Provide the (X, Y) coordinate of the cell's center where the given text is located.  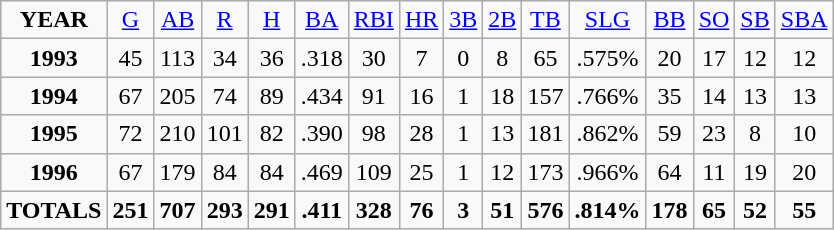
17 (714, 58)
3 (464, 210)
98 (374, 134)
BB (670, 20)
1994 (54, 96)
101 (224, 134)
178 (670, 210)
3B (464, 20)
HR (421, 20)
82 (272, 134)
45 (130, 58)
576 (546, 210)
14 (714, 96)
91 (374, 96)
SO (714, 20)
36 (272, 58)
293 (224, 210)
210 (178, 134)
173 (546, 172)
10 (804, 134)
18 (502, 96)
19 (755, 172)
205 (178, 96)
.766% (608, 96)
55 (804, 210)
0 (464, 58)
1993 (54, 58)
.814% (608, 210)
2B (502, 20)
.411 (322, 210)
TOTALS (54, 210)
SB (755, 20)
35 (670, 96)
328 (374, 210)
16 (421, 96)
.318 (322, 58)
179 (178, 172)
SLG (608, 20)
51 (502, 210)
11 (714, 172)
G (130, 20)
52 (755, 210)
.575% (608, 58)
1995 (54, 134)
R (224, 20)
TB (546, 20)
64 (670, 172)
157 (546, 96)
76 (421, 210)
BA (322, 20)
YEAR (54, 20)
.434 (322, 96)
.966% (608, 172)
34 (224, 58)
25 (421, 172)
72 (130, 134)
251 (130, 210)
SBA (804, 20)
H (272, 20)
.862% (608, 134)
59 (670, 134)
109 (374, 172)
291 (272, 210)
707 (178, 210)
.390 (322, 134)
74 (224, 96)
30 (374, 58)
7 (421, 58)
23 (714, 134)
1996 (54, 172)
113 (178, 58)
89 (272, 96)
.469 (322, 172)
181 (546, 134)
28 (421, 134)
RBI (374, 20)
AB (178, 20)
